From the cell containing the given text, extract its center point as [X, Y] coordinate. 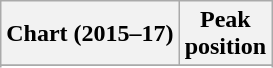
Chart (2015–17) [90, 34]
Peakposition [225, 34]
